Output the (X, Y) coordinate of the center of the cell containing the given text.  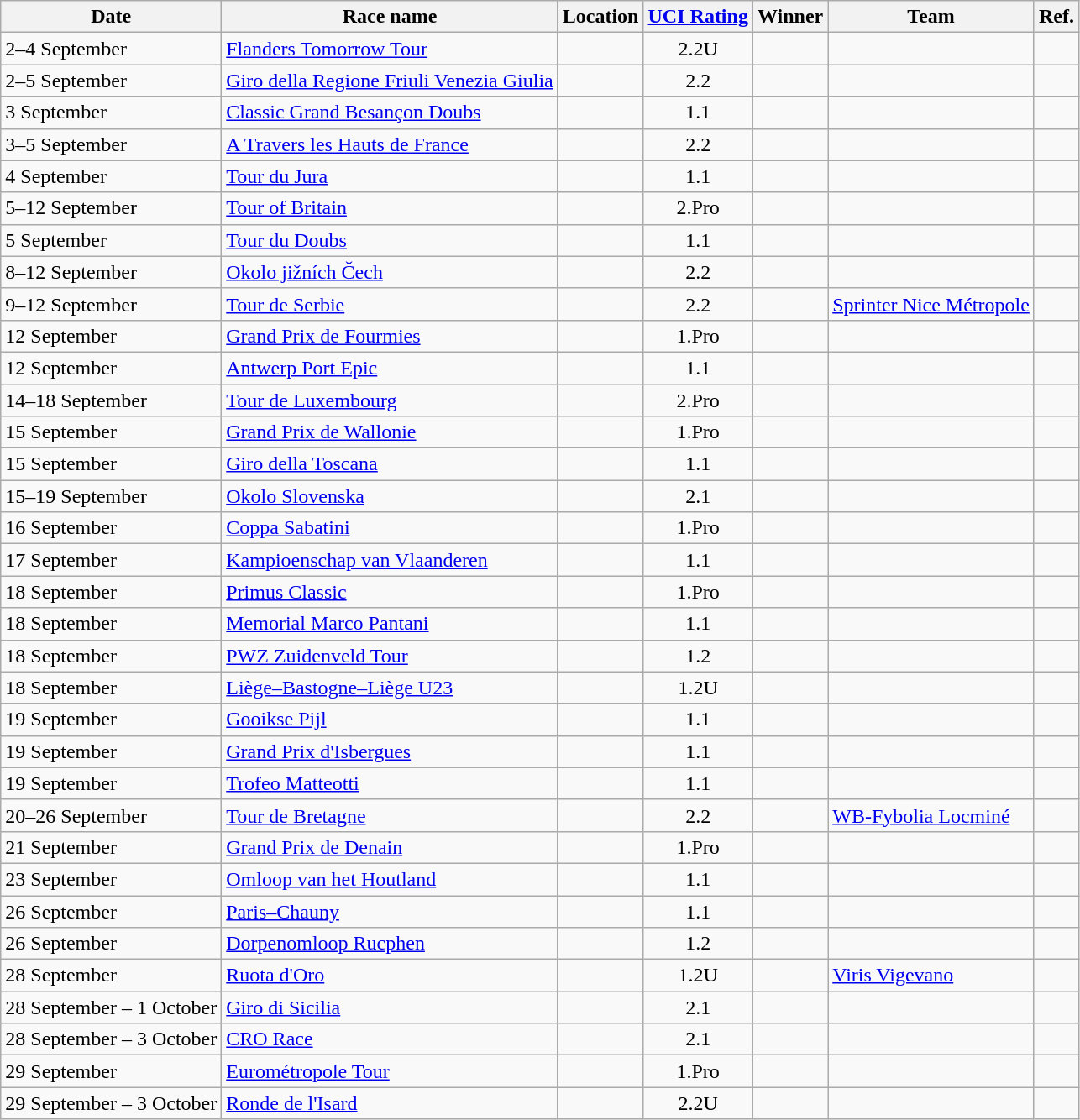
Coppa Sabatini (390, 528)
Grand Prix de Wallonie (390, 432)
Sprinter Nice Métropole (931, 304)
Viris Vigevano (931, 976)
Dorpenomloop Rucphen (390, 944)
Antwerp Port Epic (390, 368)
5–12 September (111, 208)
3 September (111, 113)
2–5 September (111, 81)
Giro della Toscana (390, 464)
Classic Grand Besançon Doubs (390, 113)
Tour de Bretagne (390, 815)
Winner (789, 17)
21 September (111, 847)
Grand Prix de Fourmies (390, 336)
5 September (111, 240)
17 September (111, 560)
WB-Fybolia Locminé (931, 815)
20–26 September (111, 815)
UCI Rating (698, 17)
Memorial Marco Pantani (390, 624)
Trofeo Matteotti (390, 783)
Team (931, 17)
A Travers les Hauts de France (390, 144)
28 September (111, 976)
Giro della Regione Friuli Venezia Giulia (390, 81)
14–18 September (111, 400)
Ronde de l'Isard (390, 1103)
28 September – 3 October (111, 1039)
CRO Race (390, 1039)
Gooikse Pijl (390, 720)
Omloop van het Houtland (390, 879)
Tour de Serbie (390, 304)
Flanders Tomorrow Tour (390, 49)
23 September (111, 879)
Giro di Sicilia (390, 1007)
Okolo Slovenska (390, 496)
Okolo jižních Čech (390, 272)
Tour de Luxembourg (390, 400)
29 September – 3 October (111, 1103)
2–4 September (111, 49)
Kampioenschap van Vlaanderen (390, 560)
Tour du Doubs (390, 240)
Tour du Jura (390, 176)
Paris–Chauny (390, 911)
Grand Prix de Denain (390, 847)
Date (111, 17)
Grand Prix d'Isbergues (390, 751)
3–5 September (111, 144)
4 September (111, 176)
Eurométropole Tour (390, 1071)
Race name (390, 17)
Ruota d'Oro (390, 976)
PWZ Zuidenveld Tour (390, 656)
8–12 September (111, 272)
29 September (111, 1071)
Tour of Britain (390, 208)
9–12 September (111, 304)
Liège–Bastogne–Liège U23 (390, 688)
15–19 September (111, 496)
Location (600, 17)
Ref. (1056, 17)
Primus Classic (390, 592)
16 September (111, 528)
28 September – 1 October (111, 1007)
